For the text-containing cell, return its midpoint in (X, Y) coordinate format. 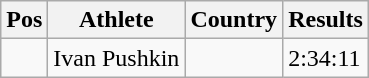
2:34:11 (326, 58)
Athlete (116, 20)
Results (326, 20)
Pos (24, 20)
Ivan Pushkin (116, 58)
Country (234, 20)
